Determine the [X, Y] coordinate at the center of the cell enclosing the given text.  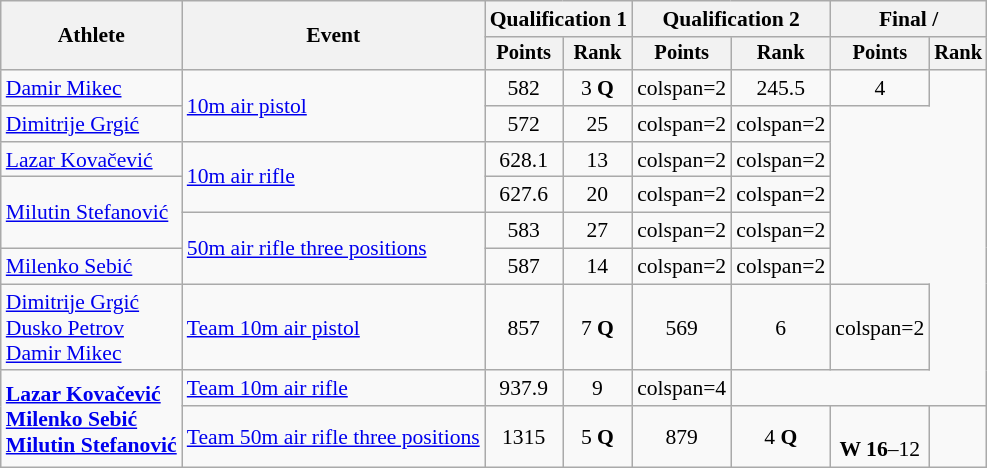
937.9 [524, 389]
Damir Mikec [92, 88]
583 [524, 231]
Team 10m air pistol [334, 328]
879 [682, 436]
Dimitrije Grgić [92, 124]
13 [598, 160]
50m air rifle three positions [334, 248]
Lazar Kovačević [92, 160]
Final / [908, 19]
9 [598, 389]
14 [598, 267]
25 [598, 124]
Team 10m air rifle [334, 389]
Milutin Stefanović [92, 212]
7 Q [598, 328]
27 [598, 231]
628.1 [524, 160]
colspan=4 [682, 389]
6 [780, 328]
20 [598, 195]
245.5 [780, 88]
627.6 [524, 195]
3 Q [598, 88]
W 16–12 [880, 436]
4 Q [780, 436]
857 [524, 328]
Dimitrije GrgićDusko PetrovDamir Mikec [92, 328]
Qualification 1 [558, 19]
Event [334, 36]
1315 [524, 436]
4 [880, 88]
Team 50m air rifle three positions [334, 436]
Athlete [92, 36]
Qualification 2 [731, 19]
569 [682, 328]
587 [524, 267]
Milenko Sebić [92, 267]
10m air pistol [334, 106]
10m air rifle [334, 178]
572 [524, 124]
5 Q [598, 436]
582 [524, 88]
Lazar KovačevićMilenko SebićMilutin Stefanović [92, 420]
